Scan for the cell matching the given text and deliver its (x, y) coordinate at center. 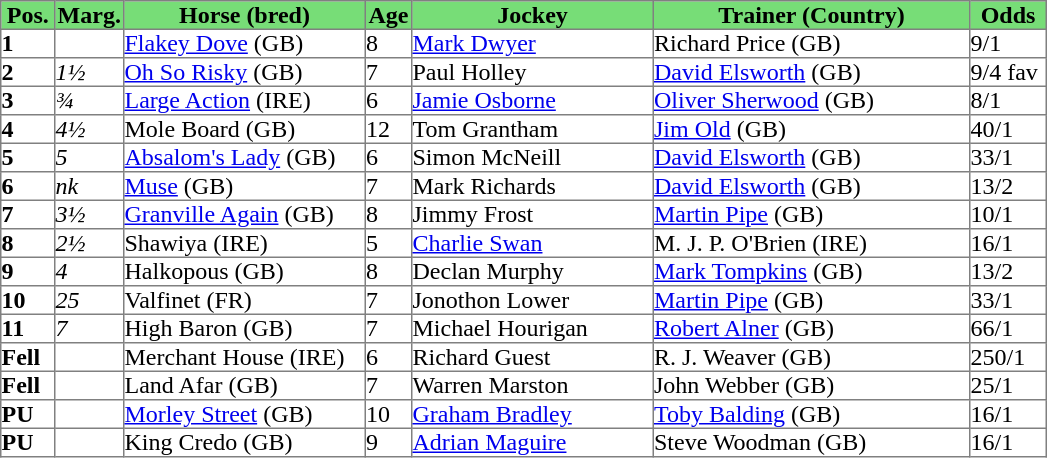
M. J. P. O'Brien (IRE) (811, 243)
3½ (90, 214)
Absalom's Lady (GB) (245, 157)
nk (90, 186)
Graham Bradley (533, 414)
9/4 fav (1008, 72)
Pos. (28, 15)
Muse (GB) (245, 186)
Oliver Sherwood (GB) (811, 100)
Trainer (Country) (811, 15)
¾ (90, 100)
Large Action (IRE) (245, 100)
Jockey (533, 15)
Adrian Maguire (533, 442)
Robert Alner (GB) (811, 328)
Jim Old (GB) (811, 129)
25/1 (1008, 385)
Halkopous (GB) (245, 271)
Horse (bred) (245, 15)
4½ (90, 129)
1½ (90, 72)
Warren Marston (533, 385)
66/1 (1008, 328)
Declan Murphy (533, 271)
Richard Price (GB) (811, 43)
Richard Guest (533, 357)
Simon McNeill (533, 157)
R. J. Weaver (GB) (811, 357)
Jimmy Frost (533, 214)
Land Afar (GB) (245, 385)
Mark Dwyer (533, 43)
Jamie Osborne (533, 100)
Charlie Swan (533, 243)
Age (388, 15)
Marg. (90, 15)
11 (28, 328)
John Webber (GB) (811, 385)
Mark Tompkins (GB) (811, 271)
Valfinet (FR) (245, 300)
Oh So Risky (GB) (245, 72)
Morley Street (GB) (245, 414)
Odds (1008, 15)
Steve Woodman (GB) (811, 442)
Jonothon Lower (533, 300)
Toby Balding (GB) (811, 414)
9/1 (1008, 43)
10/1 (1008, 214)
Tom Grantham (533, 129)
Flakey Dove (GB) (245, 43)
Granville Again (GB) (245, 214)
Mark Richards (533, 186)
2½ (90, 243)
12 (388, 129)
Mole Board (GB) (245, 129)
King Credo (GB) (245, 442)
8/1 (1008, 100)
Shawiya (IRE) (245, 243)
40/1 (1008, 129)
3 (28, 100)
Michael Hourigan (533, 328)
1 (28, 43)
High Baron (GB) (245, 328)
Paul Holley (533, 72)
2 (28, 72)
250/1 (1008, 357)
25 (90, 300)
Merchant House (IRE) (245, 357)
